Extract the [X, Y] coordinate from the center of the cell holding the provided text.  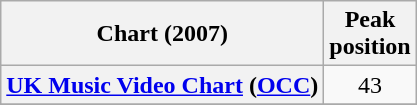
UK Music Video Chart (OCC) [162, 85]
43 [370, 85]
Peak position [370, 34]
Chart (2007) [162, 34]
